Detect which cell encompasses the target text, then output its [X, Y] center coordinate. 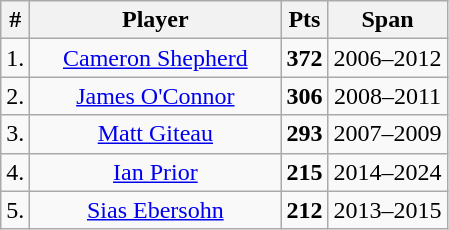
2008–2011 [388, 96]
1. [16, 58]
2013–2015 [388, 210]
2. [16, 96]
3. [16, 134]
Player [156, 20]
5. [16, 210]
2006–2012 [388, 58]
Sias Ebersohn [156, 210]
Matt Giteau [156, 134]
Cameron Shepherd [156, 58]
Pts [304, 20]
212 [304, 210]
293 [304, 134]
215 [304, 172]
2014–2024 [388, 172]
2007–2009 [388, 134]
# [16, 20]
Span [388, 20]
James O'Connor [156, 96]
Ian Prior [156, 172]
372 [304, 58]
306 [304, 96]
4. [16, 172]
